Detect which cell encompasses the target text, then output its (x, y) center coordinate. 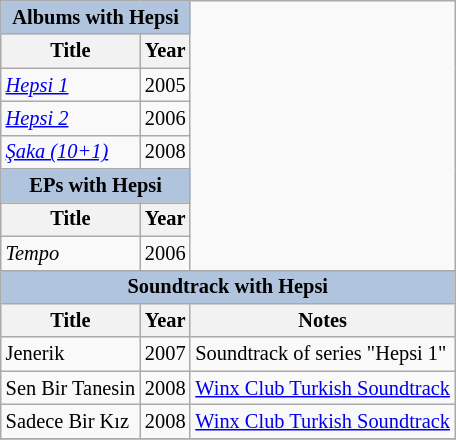
Hepsi 2 (70, 118)
Tempo (70, 253)
2005 (165, 85)
Soundtrack with Hepsi (228, 287)
Albums with Hepsi (96, 17)
Sadece Bir Kız (70, 421)
Notes (322, 320)
Hepsi 1 (70, 85)
Şaka (10+1) (70, 152)
Sen Bir Tanesin (70, 388)
Soundtrack of series "Hepsi 1" (322, 354)
EPs with Hepsi (96, 186)
Jenerik (70, 354)
2007 (165, 354)
